Return the [x, y] coordinate for the center point of the cell that contains the specified text.  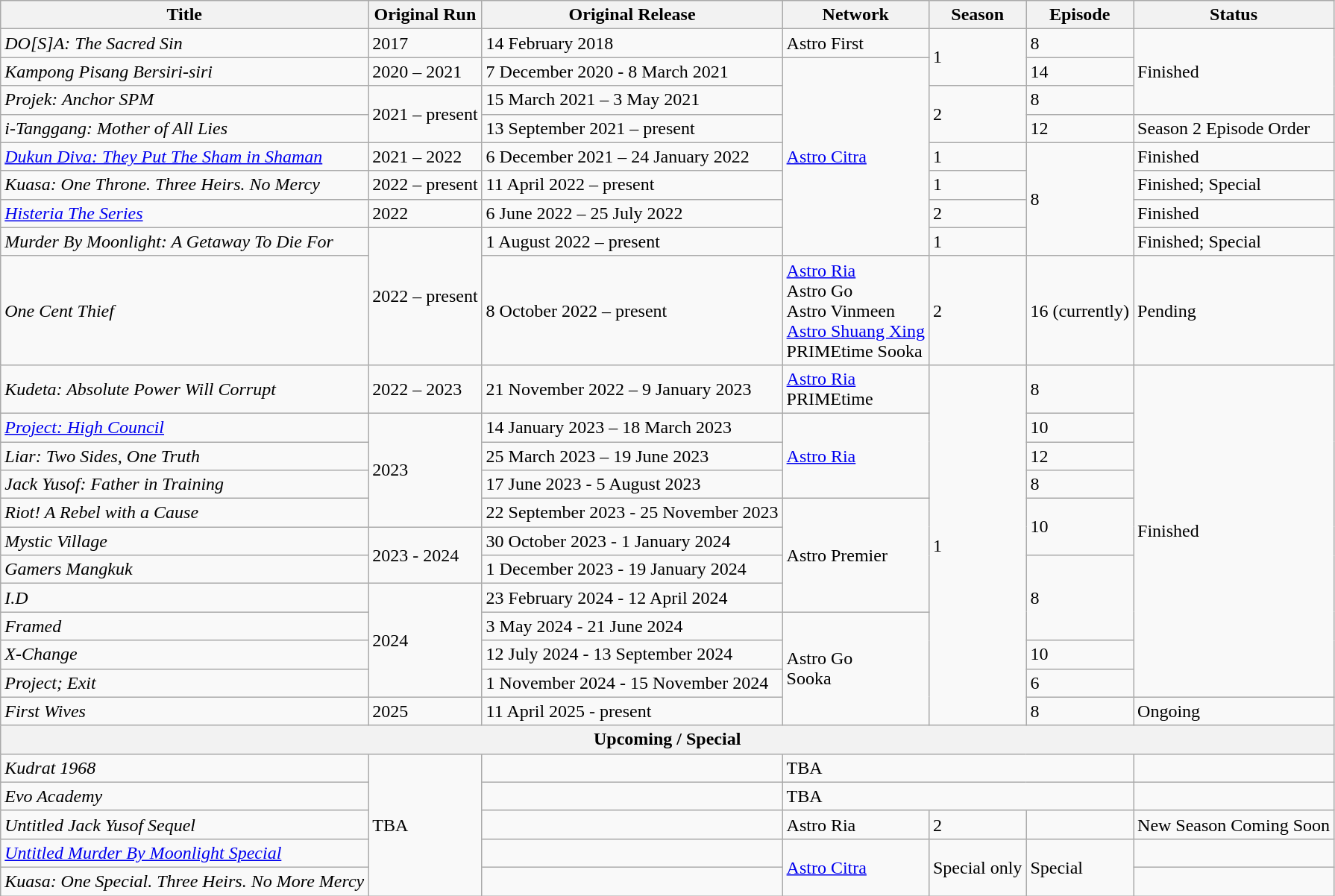
25 March 2023 – 19 June 2023 [632, 455]
One Cent Thief [185, 310]
Astro RiaAstro GoAstro VinmeenAstro Shuang XingPRIMEtime Sooka [855, 310]
Gamers Mangkuk [185, 570]
16 (currently) [1080, 310]
Untitled Murder By Moonlight Special [185, 853]
2023 - 2024 [425, 555]
11 April 2022 – present [632, 185]
Project: High Council [185, 427]
Season [977, 15]
I.D [185, 598]
Project; Exit [185, 683]
6 [1080, 683]
Astro Premier [855, 555]
Mystic Village [185, 541]
1 November 2024 - 15 November 2024 [632, 683]
Astro First [855, 43]
Episode [1080, 15]
X-Change [185, 654]
17 June 2023 - 5 August 2023 [632, 485]
Kudrat 1968 [185, 768]
Murder By Moonlight: A Getaway To Die For [185, 242]
Original Run [425, 15]
Jack Yusof: Father in Training [185, 485]
15 March 2021 – 3 May 2021 [632, 100]
Season 2 Episode Order [1234, 128]
Astro GoSooka [855, 669]
i-Tanggang: Mother of All Lies [185, 128]
14 [1080, 72]
23 February 2024 - 12 April 2024 [632, 598]
30 October 2023 - 1 January 2024 [632, 541]
14 January 2023 – 18 March 2023 [632, 427]
Network [855, 15]
Dukun Diva: They Put The Sham in Shaman [185, 157]
7 December 2020 - 8 March 2021 [632, 72]
DO[S]A: The Sacred Sin [185, 43]
6 December 2021 – 24 January 2022 [632, 157]
2022 – 2023 [425, 389]
Title [185, 15]
Status [1234, 15]
6 June 2022 – 25 July 2022 [632, 213]
2017 [425, 43]
Evo Academy [185, 796]
Projek: Anchor SPM [185, 100]
Special [1080, 867]
21 November 2022 – 9 January 2023 [632, 389]
11 April 2025 - present [632, 711]
Kampong Pisang Bersiri-siri [185, 72]
Special only [977, 867]
22 September 2023 - 25 November 2023 [632, 513]
Framed [185, 626]
2021 – present [425, 114]
Histeria The Series [185, 213]
Riot! A Rebel with a Cause [185, 513]
2023 [425, 470]
Upcoming / Special [667, 739]
13 September 2021 – present [632, 128]
2020 – 2021 [425, 72]
Ongoing [1234, 711]
Kuasa: One Special. Three Heirs. No More Mercy [185, 881]
Astro RiaPRIMEtime [855, 389]
Pending [1234, 310]
2022 [425, 213]
Original Release [632, 15]
12 July 2024 - 13 September 2024 [632, 654]
New Season Coming Soon [1234, 824]
8 October 2022 – present [632, 310]
Kuasa: One Throne. Three Heirs. No Mercy [185, 185]
1 December 2023 - 19 January 2024 [632, 570]
3 May 2024 - 21 June 2024 [632, 626]
Liar: Two Sides, One Truth [185, 455]
Kudeta: Absolute Power Will Corrupt [185, 389]
Untitled Jack Yusof Sequel [185, 824]
2025 [425, 711]
14 February 2018 [632, 43]
First Wives [185, 711]
1 August 2022 – present [632, 242]
2021 – 2022 [425, 157]
2024 [425, 640]
